Determine the (x, y) coordinate at the center of the cell enclosing the given text.  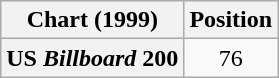
Chart (1999) (92, 20)
76 (231, 58)
Position (231, 20)
US Billboard 200 (92, 58)
